Return [x, y] of the center of cell containing provided text 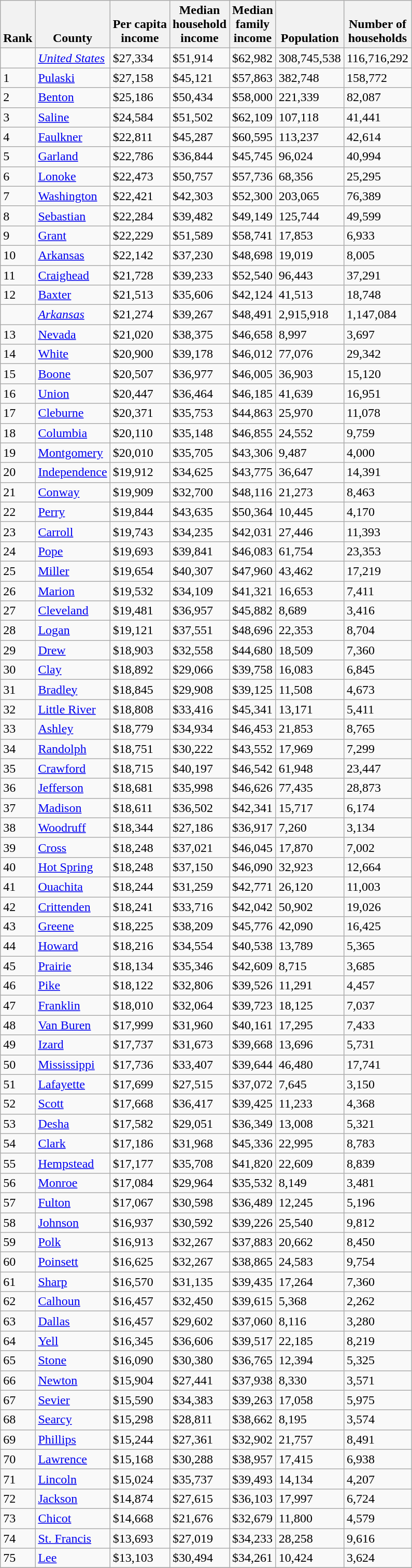
74 [18, 1538]
$45,745 [253, 157]
Saline [73, 117]
8,839 [377, 1163]
$46,185 [253, 394]
4,579 [377, 1518]
$27,615 [199, 1499]
$19,844 [140, 512]
203,065 [310, 196]
9,754 [377, 1262]
$46,855 [253, 433]
25,295 [377, 176]
$27,441 [199, 1380]
17,853 [310, 235]
47 [18, 1005]
2,915,918 [310, 315]
$42,303 [199, 196]
28 [18, 631]
$24,584 [140, 117]
Columbia [73, 433]
$42,124 [253, 295]
Searcy [73, 1420]
43,462 [310, 571]
$43,552 [253, 749]
$27,334 [140, 58]
42,090 [310, 927]
10,424 [310, 1558]
$38,865 [253, 1262]
$44,863 [253, 413]
$32,806 [199, 986]
$36,502 [199, 808]
$15,298 [140, 1420]
308,745,538 [310, 58]
Drew [73, 650]
$16,090 [140, 1361]
$36,417 [199, 1104]
125,744 [310, 216]
$36,844 [199, 157]
17,969 [310, 749]
7,299 [377, 749]
$17,582 [140, 1124]
7,645 [310, 1084]
$62,982 [253, 58]
13,789 [310, 946]
21 [18, 492]
58 [18, 1222]
8,783 [377, 1143]
8,704 [377, 631]
Conway [73, 492]
$36,349 [253, 1124]
82,087 [377, 97]
4,170 [377, 512]
3,624 [377, 1558]
$30,222 [199, 749]
$37,883 [253, 1242]
$32,558 [199, 650]
$29,602 [199, 1321]
18,748 [377, 295]
11,508 [310, 690]
29,342 [377, 354]
8,450 [377, 1242]
$28,811 [199, 1420]
$39,758 [253, 670]
77,435 [310, 788]
Chicot [73, 1518]
$18,225 [140, 927]
$46,045 [253, 847]
$32,064 [199, 1005]
8,689 [310, 611]
$31,673 [199, 1045]
$17,999 [140, 1025]
$39,615 [253, 1301]
11,078 [377, 413]
Fulton [73, 1202]
41,513 [310, 295]
22 [18, 512]
$37,938 [253, 1380]
$16,625 [140, 1262]
$39,517 [253, 1341]
34 [18, 749]
$25,186 [140, 97]
$34,934 [199, 729]
5,368 [310, 1301]
21,757 [310, 1439]
$49,149 [253, 216]
Marion [73, 591]
$37,230 [199, 255]
$35,708 [199, 1163]
$39,263 [253, 1400]
Clark [73, 1143]
56 [18, 1183]
8,491 [377, 1439]
17,741 [377, 1065]
13,171 [310, 709]
Woodruff [73, 828]
$39,125 [253, 690]
$42,042 [253, 907]
$36,489 [253, 1202]
$52,300 [253, 196]
3 [18, 117]
21,273 [310, 492]
$17,186 [140, 1143]
$20,447 [140, 394]
67 [18, 1400]
53 [18, 1124]
$45,341 [253, 709]
9,759 [377, 433]
65 [18, 1361]
43 [18, 927]
Clay [73, 670]
Number ofhouseholds [377, 24]
Jackson [73, 1499]
57 [18, 1202]
17,058 [310, 1400]
Lonoke [73, 176]
$43,635 [199, 512]
$40,161 [253, 1025]
45 [18, 966]
$50,364 [253, 512]
$18,715 [140, 768]
$37,072 [253, 1084]
28,873 [377, 788]
$41,321 [253, 591]
76,389 [377, 196]
8,005 [377, 255]
25 [18, 571]
54 [18, 1143]
$15,904 [140, 1380]
$39,267 [199, 315]
County [73, 24]
12,394 [310, 1361]
$30,598 [199, 1202]
66 [18, 1380]
Dallas [73, 1321]
Crittenden [73, 907]
$17,084 [140, 1183]
Lee [73, 1558]
72 [18, 1499]
$44,680 [253, 650]
51 [18, 1084]
$22,811 [140, 137]
31 [18, 690]
Population [310, 24]
8,330 [310, 1380]
221,339 [310, 97]
61 [18, 1282]
Medianhouseholdincome [199, 24]
$15,590 [140, 1400]
$15,244 [140, 1439]
$29,964 [199, 1183]
$18,244 [140, 887]
$51,914 [199, 58]
70 [18, 1459]
75 [18, 1558]
$22,786 [140, 157]
Lawrence [73, 1459]
$15,168 [140, 1459]
5,975 [377, 1400]
$38,375 [199, 334]
Stone [73, 1361]
Logan [73, 631]
Monroe [73, 1183]
38 [18, 828]
$52,540 [253, 275]
Carroll [73, 531]
Sharp [73, 1282]
17,997 [310, 1499]
8,765 [377, 729]
20 [18, 472]
Calhoun [73, 1301]
28,258 [310, 1538]
Little River [73, 709]
$18,903 [140, 650]
$50,757 [199, 176]
$45,287 [199, 137]
$32,902 [253, 1439]
13,008 [310, 1124]
$46,005 [253, 374]
11,233 [310, 1104]
$32,700 [199, 492]
$39,178 [199, 354]
49,599 [377, 216]
$48,698 [253, 255]
16,083 [310, 670]
White [73, 354]
$39,723 [253, 1005]
Yell [73, 1341]
8,997 [310, 334]
Johnson [73, 1222]
1,147,084 [377, 315]
23,353 [377, 551]
$18,344 [140, 828]
19,026 [377, 907]
$41,820 [253, 1163]
Cleburne [73, 413]
21,853 [310, 729]
24,583 [310, 1262]
Jefferson [73, 788]
$18,134 [140, 966]
50,902 [310, 907]
$34,261 [253, 1558]
6,938 [377, 1459]
50 [18, 1065]
$19,693 [140, 551]
15,717 [310, 808]
$21,728 [140, 275]
Pike [73, 986]
5,196 [377, 1202]
$38,957 [253, 1459]
$18,779 [140, 729]
3,150 [377, 1084]
$27,186 [199, 828]
St. Francis [73, 1538]
$57,736 [253, 176]
Baxter [73, 295]
$22,473 [140, 176]
113,237 [310, 137]
27,446 [310, 531]
7 [18, 196]
Mississippi [73, 1065]
$19,912 [140, 472]
Poinsett [73, 1262]
13 [18, 334]
18,125 [310, 1005]
$18,808 [140, 709]
3,280 [377, 1321]
$30,380 [199, 1361]
$29,066 [199, 670]
$21,020 [140, 334]
$35,998 [199, 788]
46,480 [310, 1065]
26,120 [310, 887]
$30,494 [199, 1558]
$18,216 [140, 946]
11 [18, 275]
$34,233 [253, 1538]
36 [18, 788]
$50,434 [199, 97]
17,264 [310, 1282]
14 [18, 354]
48 [18, 1025]
Washington [73, 196]
12 [18, 295]
42 [18, 907]
Scott [73, 1104]
Hot Spring [73, 867]
5,731 [377, 1045]
Sevier [73, 1400]
17,295 [310, 1025]
40 [18, 867]
$46,453 [253, 729]
$17,668 [140, 1104]
$17,067 [140, 1202]
64 [18, 1341]
2,262 [377, 1301]
$18,892 [140, 670]
Boone [73, 374]
4,673 [377, 690]
$45,121 [199, 78]
60 [18, 1262]
$39,668 [253, 1045]
$19,481 [140, 611]
$43,775 [253, 472]
$22,421 [140, 196]
16 [18, 394]
5,365 [377, 946]
Pope [73, 551]
4 [18, 137]
$22,142 [140, 255]
$42,609 [253, 966]
$20,371 [140, 413]
$35,532 [253, 1183]
$39,435 [253, 1282]
$34,554 [199, 946]
$19,909 [140, 492]
15 [18, 374]
$58,741 [253, 235]
Rank [18, 24]
13,696 [310, 1045]
32 [18, 709]
$58,000 [253, 97]
24 [18, 551]
$34,383 [199, 1400]
$39,425 [253, 1104]
$46,083 [253, 551]
$40,197 [199, 768]
37,291 [377, 275]
3,574 [377, 1420]
$36,957 [199, 611]
3,416 [377, 611]
$33,716 [199, 907]
$20,507 [140, 374]
$18,122 [140, 986]
$21,513 [140, 295]
7,411 [377, 591]
$35,148 [199, 433]
$31,135 [199, 1282]
$37,021 [199, 847]
9,487 [310, 453]
$17,699 [140, 1084]
$45,776 [253, 927]
$32,679 [253, 1518]
1 [18, 78]
$35,753 [199, 413]
10 [18, 255]
$19,743 [140, 531]
36,903 [310, 374]
20,662 [310, 1242]
$60,595 [253, 137]
Montgomery [73, 453]
6,174 [377, 808]
18,509 [310, 650]
Miller [73, 571]
8,195 [310, 1420]
$18,845 [140, 690]
33 [18, 729]
46 [18, 986]
44 [18, 946]
37 [18, 808]
$45,882 [253, 611]
25,540 [310, 1222]
73 [18, 1518]
Polk [73, 1242]
Pulaski [73, 78]
$36,917 [253, 828]
$43,306 [253, 453]
14,391 [377, 472]
3,481 [377, 1183]
36,647 [310, 472]
$17,737 [140, 1045]
$27,515 [199, 1084]
$38,209 [199, 927]
Prairie [73, 966]
Bradley [73, 690]
7,002 [377, 847]
$19,121 [140, 631]
$20,010 [140, 453]
$39,233 [199, 275]
17 [18, 413]
41,639 [310, 394]
7,037 [377, 1005]
5 [18, 157]
$48,696 [253, 631]
$45,336 [253, 1143]
$29,051 [199, 1124]
Perry [73, 512]
Craighead [73, 275]
Madison [73, 808]
$22,284 [140, 216]
$27,361 [199, 1439]
63 [18, 1321]
$39,526 [253, 986]
10,445 [310, 512]
Union [73, 394]
23,447 [377, 768]
Nevada [73, 334]
Van Buren [73, 1025]
$18,681 [140, 788]
17,870 [310, 847]
39 [18, 847]
$35,737 [199, 1479]
6,845 [377, 670]
4,207 [377, 1479]
26 [18, 591]
$21,274 [140, 315]
Randolph [73, 749]
Desha [73, 1124]
29 [18, 650]
8,715 [310, 966]
Crawford [73, 768]
$36,464 [199, 394]
$18,010 [140, 1005]
8,149 [310, 1183]
$46,658 [253, 334]
6 [18, 176]
$39,482 [199, 216]
18 [18, 433]
$36,765 [253, 1361]
$30,592 [199, 1222]
11,800 [310, 1518]
$19,532 [140, 591]
$16,345 [140, 1341]
Medianfamilyincome [253, 24]
3,571 [377, 1380]
$16,913 [140, 1242]
19,019 [310, 255]
96,443 [310, 275]
$18,611 [140, 808]
Ouachita [73, 887]
$30,288 [199, 1459]
Benton [73, 97]
14,134 [310, 1479]
$16,937 [140, 1222]
40,994 [377, 157]
11,003 [377, 887]
$18,751 [140, 749]
4,368 [377, 1104]
158,772 [377, 78]
Sebastian [73, 216]
32,923 [310, 867]
$14,668 [140, 1518]
6,933 [377, 235]
$34,625 [199, 472]
8,463 [377, 492]
$33,416 [199, 709]
$37,551 [199, 631]
$37,150 [199, 867]
$51,502 [199, 117]
Lincoln [73, 1479]
$48,491 [253, 315]
23 [18, 531]
$31,960 [199, 1025]
24,552 [310, 433]
116,716,292 [377, 58]
22,185 [310, 1341]
Franklin [73, 1005]
$46,012 [253, 354]
15,120 [377, 374]
$42,341 [253, 808]
$36,103 [253, 1499]
$36,606 [199, 1341]
$38,662 [253, 1420]
$46,090 [253, 867]
22,995 [310, 1143]
$35,346 [199, 966]
96,024 [310, 157]
16,653 [310, 591]
4,000 [377, 453]
68,356 [310, 176]
62 [18, 1301]
9,812 [377, 1222]
$17,177 [140, 1163]
59 [18, 1242]
$15,024 [140, 1479]
$39,841 [199, 551]
12,664 [377, 867]
7,260 [310, 828]
Howard [73, 946]
$34,109 [199, 591]
3,685 [377, 966]
$18,241 [140, 907]
107,118 [310, 117]
$37,060 [253, 1321]
$20,900 [140, 354]
17,219 [377, 571]
71 [18, 1479]
Cleveland [73, 611]
9 [18, 235]
$47,960 [253, 571]
8,116 [310, 1321]
$29,908 [199, 690]
4,457 [377, 986]
$31,968 [199, 1143]
$40,538 [253, 946]
$32,450 [199, 1301]
52 [18, 1104]
30 [18, 670]
$39,226 [253, 1222]
27 [18, 611]
$46,626 [253, 788]
$13,693 [140, 1538]
49 [18, 1045]
$48,116 [253, 492]
55 [18, 1163]
$62,109 [253, 117]
382,748 [310, 78]
11,393 [377, 531]
Grant [73, 235]
6,724 [377, 1499]
41,441 [377, 117]
5,411 [377, 709]
22,353 [310, 631]
$40,307 [199, 571]
$51,589 [199, 235]
$17,736 [140, 1065]
$46,542 [253, 768]
Per capitaincome [140, 24]
Cross [73, 847]
42,614 [377, 137]
17,415 [310, 1459]
22,609 [310, 1163]
16,951 [377, 394]
61,948 [310, 768]
$34,235 [199, 531]
77,076 [310, 354]
$21,676 [199, 1518]
$27,019 [199, 1538]
$20,110 [140, 433]
7,433 [377, 1025]
Garland [73, 157]
Izard [73, 1045]
Ashley [73, 729]
$16,570 [140, 1282]
$35,606 [199, 295]
35 [18, 768]
$33,407 [199, 1065]
$19,654 [140, 571]
Lafayette [73, 1084]
3,134 [377, 828]
8 [18, 216]
$39,493 [253, 1479]
$22,229 [140, 235]
16,425 [377, 927]
8,219 [377, 1341]
$27,158 [140, 78]
61,754 [310, 551]
2 [18, 97]
United States [73, 58]
Independence [73, 472]
5,325 [377, 1361]
$39,644 [253, 1065]
11,291 [310, 986]
12,245 [310, 1202]
$42,031 [253, 531]
5,321 [377, 1124]
25,970 [310, 413]
69 [18, 1439]
68 [18, 1420]
$13,103 [140, 1558]
Greene [73, 927]
Newton [73, 1380]
$35,705 [199, 453]
3,697 [377, 334]
$42,771 [253, 887]
9,616 [377, 1538]
Hempstead [73, 1163]
$31,259 [199, 887]
41 [18, 887]
19 [18, 453]
$57,863 [253, 78]
Faulkner [73, 137]
$36,977 [199, 374]
$14,874 [140, 1499]
Phillips [73, 1439]
